Scan for the cell matching the given text and deliver its [X, Y] coordinate at center. 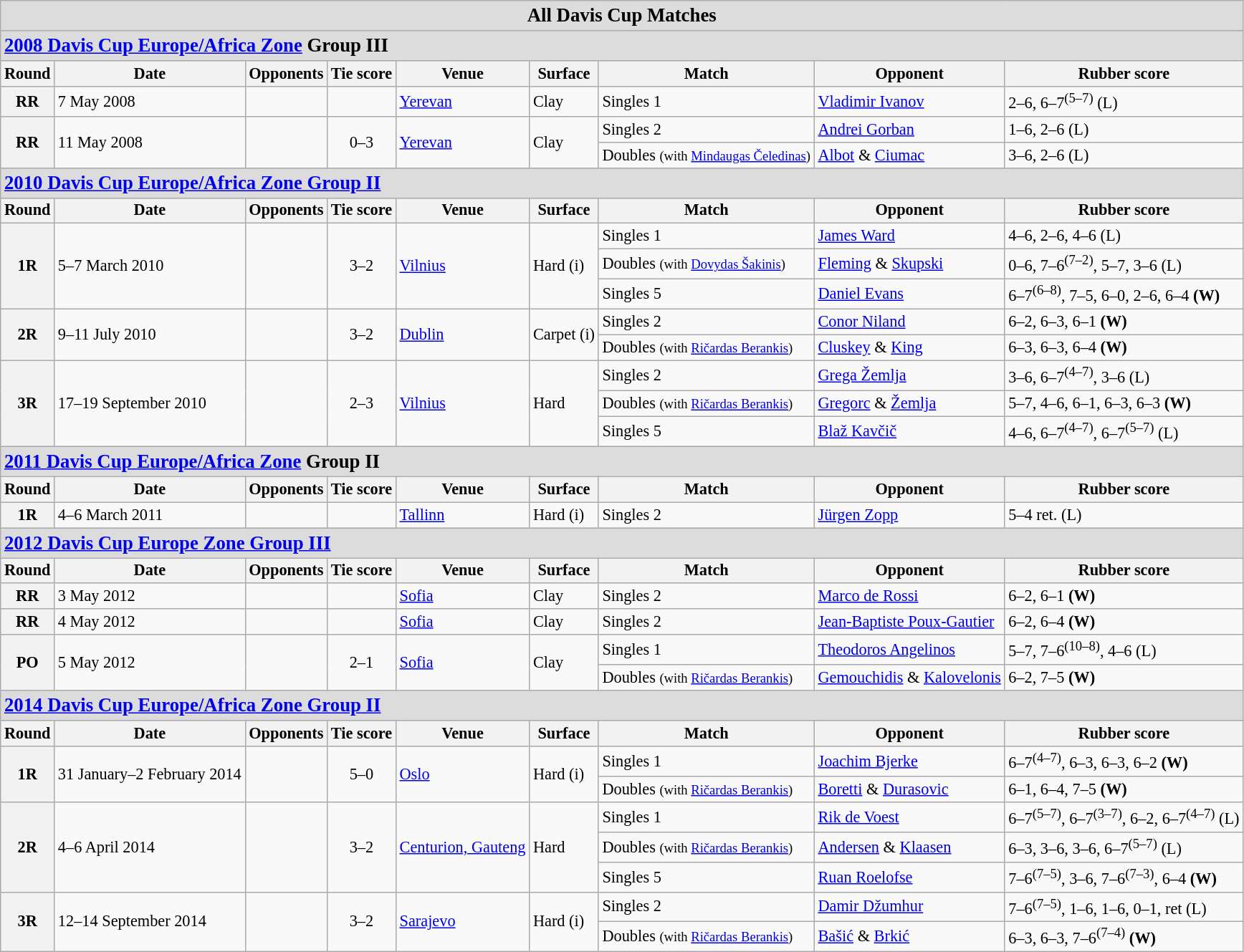
3–6, 6–7(4–7), 3–6 (L) [1124, 375]
4–6, 2–6, 4–6 (L) [1124, 236]
2010 Davis Cup Europe/Africa Zone Group II [622, 183]
Grega Žemlja [909, 375]
6–3, 6–3, 7–6(7–4) (W) [1124, 937]
2012 Davis Cup Europe Zone Group III [622, 542]
4–6 April 2014 [150, 847]
Andersen & Klaasen [909, 847]
Jean-Baptiste Poux-Gautier [909, 622]
7–6(7–5), 3–6, 7–6(7–3), 6–4 (W) [1124, 877]
4–6 March 2011 [150, 515]
11 May 2008 [150, 142]
2–1 [362, 663]
7–6(7–5), 1–6, 1–6, 0–1, ret (L) [1124, 907]
5–7 March 2010 [150, 266]
6–3, 3–6, 3–6, 6–7(5–7) (L) [1124, 847]
5–7, 4–6, 6–1, 6–3, 6–3 (W) [1124, 403]
Damir Džumhur [909, 907]
6–2, 6–4 (W) [1124, 622]
Gemouchidis & Kalovelonis [909, 678]
PO [27, 663]
2–6, 6–7(5–7) (L) [1124, 101]
3–6, 2–6 (L) [1124, 155]
Boretti & Durasovic [909, 789]
0–3 [362, 142]
6–2, 7–5 (W) [1124, 678]
1–6, 2–6 (L) [1124, 129]
Blaž Kavčič [909, 431]
5 May 2012 [150, 663]
6–2, 6–3, 6–1 (W) [1124, 322]
Bašić & Brkić [909, 937]
6–7(5–7), 6–7(3–7), 6–2, 6–7(4–7) (L) [1124, 817]
Carpet (i) [565, 335]
6–2, 6–1 (W) [1124, 596]
Albot & Ciumac [909, 155]
2–3 [362, 403]
Doubles (with Dovydas Šakinis) [707, 264]
Oslo [462, 774]
Daniel Evans [909, 294]
6–3, 6–3, 6–4 (W) [1124, 347]
2011 Davis Cup Europe/Africa Zone Group II [622, 461]
Marco de Rossi [909, 596]
6–7(6–8), 7–5, 6–0, 2–6, 6–4 (W) [1124, 294]
Dublin [462, 335]
9–11 July 2010 [150, 335]
2014 Davis Cup Europe/Africa Zone Group II [622, 706]
Cluskey & King [909, 347]
31 January–2 February 2014 [150, 774]
Tallinn [462, 515]
All Davis Cup Matches [622, 16]
12–14 September 2014 [150, 922]
Andrei Gorban [909, 129]
Theodoros Angelinos [909, 650]
7 May 2008 [150, 101]
2008 Davis Cup Europe/Africa Zone Group III [622, 46]
5–0 [362, 774]
17–19 September 2010 [150, 403]
Ruan Roelofse [909, 877]
4 May 2012 [150, 622]
Sarajevo [462, 922]
Gregorc & Žemlja [909, 403]
Doubles (with Mindaugas Čeledinas) [707, 155]
Joachim Bjerke [909, 761]
Jürgen Zopp [909, 515]
5–7, 7–6(10–8), 4–6 (L) [1124, 650]
6–7(4–7), 6–3, 6–3, 6–2 (W) [1124, 761]
James Ward [909, 236]
0–6, 7–6(7–2), 5–7, 3–6 (L) [1124, 264]
Conor Niland [909, 322]
Centurion, Gauteng [462, 847]
Rik de Voest [909, 817]
Fleming & Skupski [909, 264]
3 May 2012 [150, 596]
4–6, 6–7(4–7), 6–7(5–7) (L) [1124, 431]
6–1, 6–4, 7–5 (W) [1124, 789]
5–4 ret. (L) [1124, 515]
Vladimir Ivanov [909, 101]
